Pinpoint the cell where the given text exists, returning its (X, Y) midpoint coordinate. 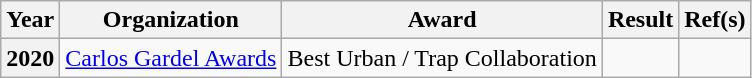
Year (30, 20)
Carlos Gardel Awards (171, 58)
Organization (171, 20)
Best Urban / Trap Collaboration (442, 58)
Award (442, 20)
2020 (30, 58)
Ref(s) (715, 20)
Result (640, 20)
